Return (x, y) of the center of cell containing provided text 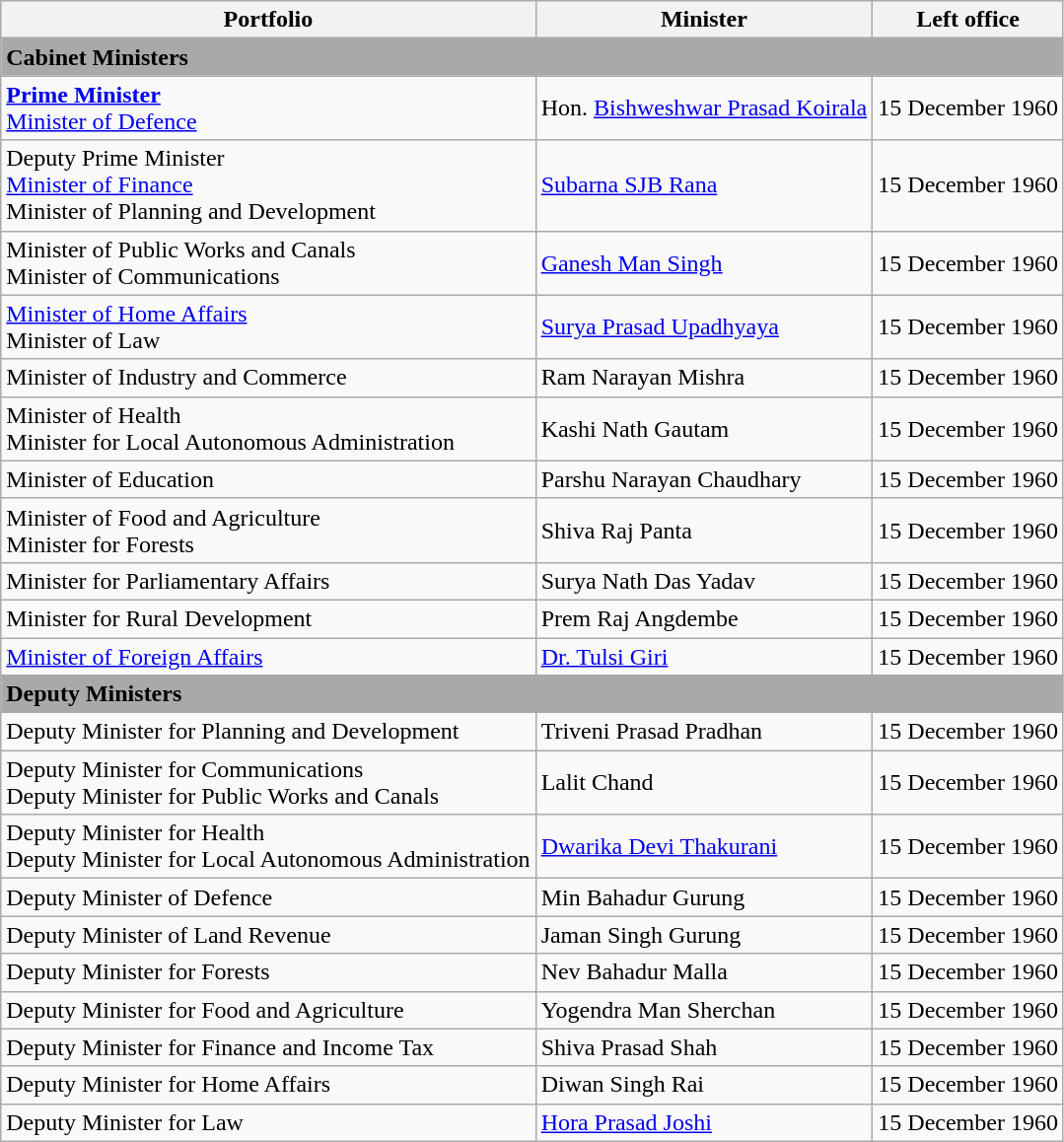
Surya Prasad Upadhyaya (704, 327)
Portfolio (268, 20)
Deputy Minister for CommunicationsDeputy Minister for Public Works and Canals (268, 783)
Prem Raj Angdembe (704, 618)
Subarna SJB Rana (704, 185)
Dr. Tulsi Giri (704, 656)
Minister of Industry and Commerce (268, 378)
Hora Prasad Joshi (704, 1122)
Deputy Minister for Food and Agriculture (268, 1010)
Shiva Raj Panta (704, 531)
Deputy Minister for Forests (268, 972)
Cabinet Ministers (532, 57)
Yogendra Man Sherchan (704, 1010)
Deputy Minister of Land Revenue (268, 935)
Minister of Public Works and CanalsMinister of Communications (268, 262)
Shiva Prasad Shah (704, 1047)
Ganesh Man Singh (704, 262)
Deputy Minister for Law (268, 1122)
Jaman Singh Gurung (704, 935)
Parshu Narayan Chaudhary (704, 479)
Lalit Chand (704, 783)
Prime MinisterMinister of Defence (268, 108)
Deputy Minister for Home Affairs (268, 1085)
Minister (704, 20)
Ram Narayan Mishra (704, 378)
Deputy Prime MinisterMinister of FinanceMinister of Planning and Development (268, 185)
Kashi Nath Gautam (704, 428)
Deputy Minister for HealthDeputy Minister for Local Autonomous Administration (268, 846)
Hon. Bishweshwar Prasad Koirala (704, 108)
Triveni Prasad Pradhan (704, 732)
Minister of Education (268, 479)
Left office (968, 20)
Minister of Food and AgricultureMinister for Forests (268, 531)
Minister of Home AffairsMinister of Law (268, 327)
Surya Nath Das Yadav (704, 581)
Deputy Ministers (532, 694)
Deputy Minister of Defence (268, 897)
Minister of HealthMinister for Local Autonomous Administration (268, 428)
Minister for Rural Development (268, 618)
Dwarika Devi Thakurani (704, 846)
Nev Bahadur Malla (704, 972)
Minister of Foreign Affairs (268, 656)
Deputy Minister for Finance and Income Tax (268, 1047)
Diwan Singh Rai (704, 1085)
Deputy Minister for Planning and Development (268, 732)
Min Bahadur Gurung (704, 897)
Minister for Parliamentary Affairs (268, 581)
